Scan for the cell matching the given text and deliver its (x, y) coordinate at center. 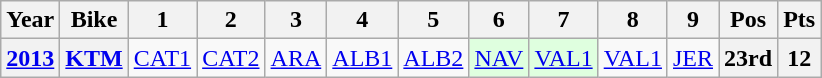
Bike (94, 20)
6 (499, 20)
CAT1 (162, 58)
CAT2 (231, 58)
5 (434, 20)
8 (632, 20)
ALB2 (434, 58)
1 (162, 20)
ARA (296, 58)
ALB1 (362, 58)
Pos (748, 20)
9 (692, 20)
2 (231, 20)
4 (362, 20)
Year (30, 20)
12 (800, 58)
3 (296, 20)
KTM (94, 58)
JER (692, 58)
7 (564, 20)
23rd (748, 58)
Pts (800, 20)
2013 (30, 58)
NAV (499, 58)
